Detect which cell encompasses the target text, then output its [X, Y] center coordinate. 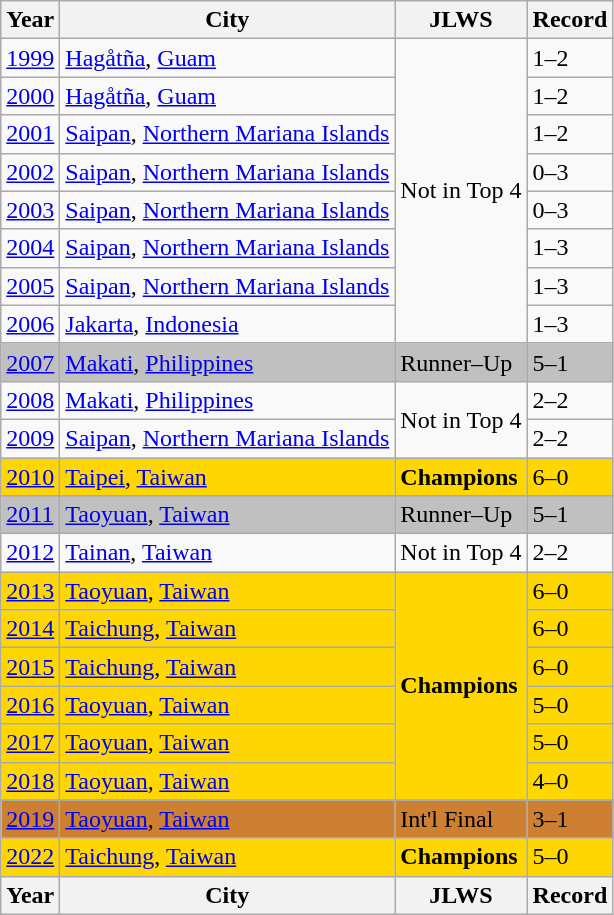
Taipei, Taiwan [228, 477]
Tainan, Taiwan [228, 553]
3–1 [570, 819]
2012 [30, 553]
2010 [30, 477]
2004 [30, 248]
Int'l Final [461, 819]
2002 [30, 172]
2022 [30, 857]
2005 [30, 286]
2000 [30, 96]
2007 [30, 362]
2016 [30, 705]
2001 [30, 134]
2018 [30, 781]
2015 [30, 667]
2013 [30, 591]
Jakarta, Indonesia [228, 324]
2003 [30, 210]
2011 [30, 515]
2019 [30, 819]
2006 [30, 324]
4–0 [570, 781]
2014 [30, 629]
2008 [30, 400]
2017 [30, 743]
2009 [30, 438]
1999 [30, 58]
